Find where the given text appears and provide that cell's center as [x, y] coordinate. 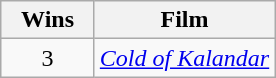
Film [184, 20]
3 [48, 58]
Wins [48, 20]
Cold of Kalandar [184, 58]
